Pinpoint the cell where the given text exists, returning its [x, y] midpoint coordinate. 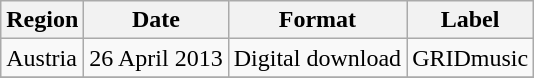
GRIDmusic [470, 58]
Austria [42, 58]
Label [470, 20]
26 April 2013 [156, 58]
Format [317, 20]
Region [42, 20]
Date [156, 20]
Digital download [317, 58]
